Search for the cell housing the specified text and yield its (X, Y) center coordinate. 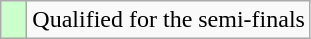
Qualified for the semi-finals (169, 20)
